From the cell containing the given text, extract its center point as [X, Y] coordinate. 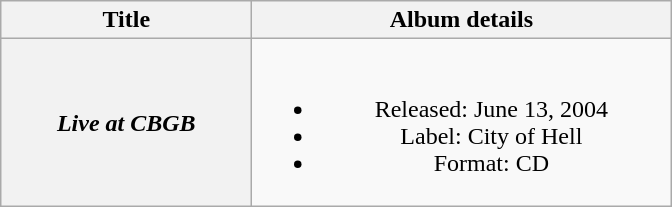
Album details [462, 20]
Title [126, 20]
Live at CBGB [126, 122]
Released: June 13, 2004Label: City of HellFormat: CD [462, 122]
